Identify which cell holds the provided text, then report its [x, y] central coordinate. 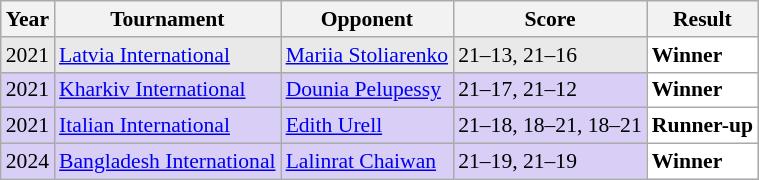
Year [28, 19]
21–18, 18–21, 18–21 [550, 126]
Latvia International [168, 55]
Dounia Pelupessy [368, 90]
21–17, 21–12 [550, 90]
Opponent [368, 19]
Kharkiv International [168, 90]
21–19, 21–19 [550, 162]
Runner-up [702, 126]
Bangladesh International [168, 162]
Tournament [168, 19]
Score [550, 19]
2024 [28, 162]
Result [702, 19]
21–13, 21–16 [550, 55]
Lalinrat Chaiwan [368, 162]
Mariia Stoliarenko [368, 55]
Italian International [168, 126]
Edith Urell [368, 126]
